Search for the cell housing the specified text and yield its [X, Y] center coordinate. 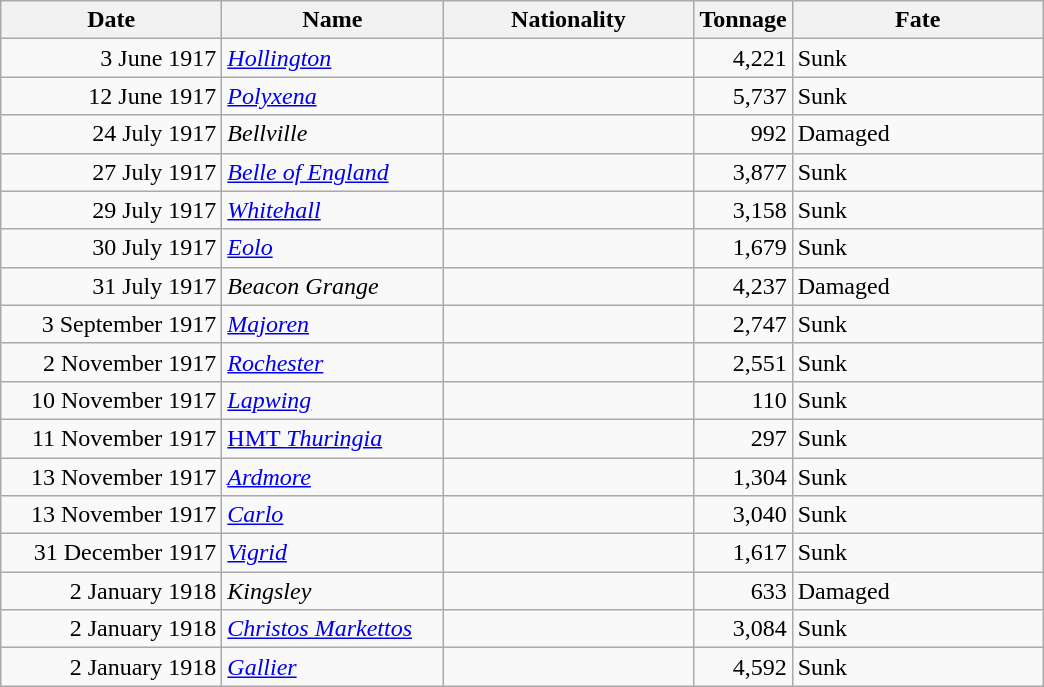
Whitehall [332, 210]
31 July 1917 [112, 286]
Eolo [332, 248]
1,304 [743, 477]
3,084 [743, 629]
Fate [918, 20]
3,040 [743, 515]
3,158 [743, 210]
12 June 1917 [112, 96]
31 December 1917 [112, 553]
24 July 1917 [112, 134]
Date [112, 20]
Tonnage [743, 20]
3 September 1917 [112, 324]
3 June 1917 [112, 58]
2,551 [743, 362]
30 July 1917 [112, 248]
2,747 [743, 324]
992 [743, 134]
29 July 1917 [112, 210]
3,877 [743, 172]
Hollington [332, 58]
4,237 [743, 286]
Kingsley [332, 591]
Christos Markettos [332, 629]
10 November 1917 [112, 400]
1,679 [743, 248]
2 November 1917 [112, 362]
Ardmore [332, 477]
Bellville [332, 134]
11 November 1917 [112, 438]
Nationality [568, 20]
633 [743, 591]
Majoren [332, 324]
4,221 [743, 58]
Name [332, 20]
297 [743, 438]
Vigrid [332, 553]
5,737 [743, 96]
Rochester [332, 362]
HMT Thuringia [332, 438]
Lapwing [332, 400]
4,592 [743, 667]
Beacon Grange [332, 286]
Carlo [332, 515]
1,617 [743, 553]
Belle of England [332, 172]
110 [743, 400]
Gallier [332, 667]
Polyxena [332, 96]
27 July 1917 [112, 172]
